Return [x, y] of the center of cell containing provided text 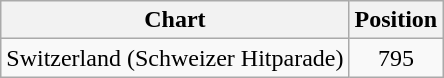
Switzerland (Schweizer Hitparade) [175, 58]
Position [396, 20]
Chart [175, 20]
795 [396, 58]
